Find where the given text appears and provide that cell's center as (x, y) coordinate. 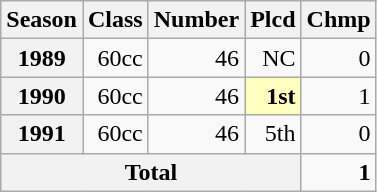
Season (42, 20)
Class (115, 20)
Total (151, 172)
1991 (42, 134)
Chmp (338, 20)
1989 (42, 58)
5th (273, 134)
NC (273, 58)
1st (273, 96)
Plcd (273, 20)
Number (196, 20)
1990 (42, 96)
